From the cell containing the given text, extract its center point as (x, y) coordinate. 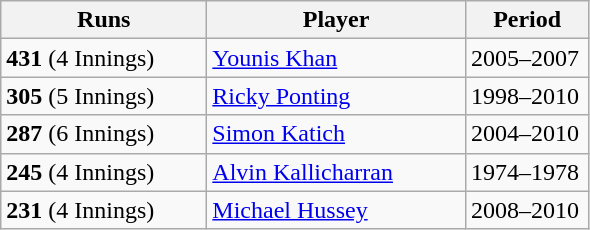
Ricky Ponting (336, 96)
Period (527, 20)
2008–2010 (527, 210)
Younis Khan (336, 58)
431 (4 Innings) (104, 58)
245 (4 Innings) (104, 172)
305 (5 Innings) (104, 96)
Michael Hussey (336, 210)
287 (6 Innings) (104, 134)
Runs (104, 20)
2004–2010 (527, 134)
231 (4 Innings) (104, 210)
Alvin Kallicharran (336, 172)
Simon Katich (336, 134)
Player (336, 20)
2005–2007 (527, 58)
1974–1978 (527, 172)
1998–2010 (527, 96)
